Search for the cell housing the specified text and yield its (x, y) center coordinate. 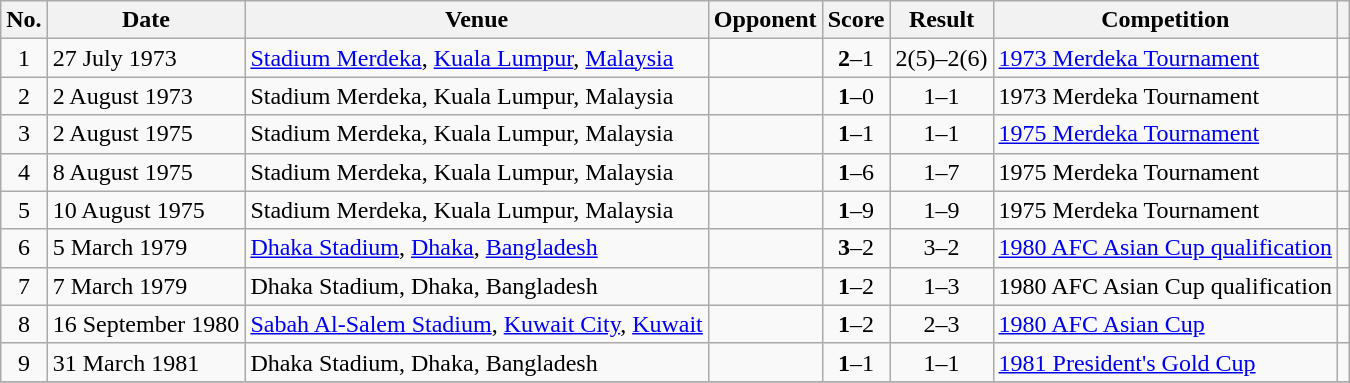
1–7 (942, 172)
10 August 1975 (146, 210)
31 March 1981 (146, 362)
1–6 (856, 172)
2 August 1975 (146, 134)
2(5)–2(6) (942, 58)
8 (24, 324)
Competition (1165, 20)
4 (24, 172)
1981 President's Gold Cup (1165, 362)
5 (24, 210)
9 (24, 362)
8 August 1975 (146, 172)
1–0 (856, 96)
2 August 1973 (146, 96)
3 (24, 134)
6 (24, 248)
2 (24, 96)
7 March 1979 (146, 286)
Sabah Al-Salem Stadium, Kuwait City, Kuwait (476, 324)
1 (24, 58)
Date (146, 20)
7 (24, 286)
16 September 1980 (146, 324)
Result (942, 20)
1980 AFC Asian Cup (1165, 324)
2–3 (942, 324)
2–1 (856, 58)
1–3 (942, 286)
5 March 1979 (146, 248)
27 July 1973 (146, 58)
Venue (476, 20)
Opponent (765, 20)
Score (856, 20)
No. (24, 20)
